Capture the cell that displays the provided text and extract its (X, Y) central coordinate. 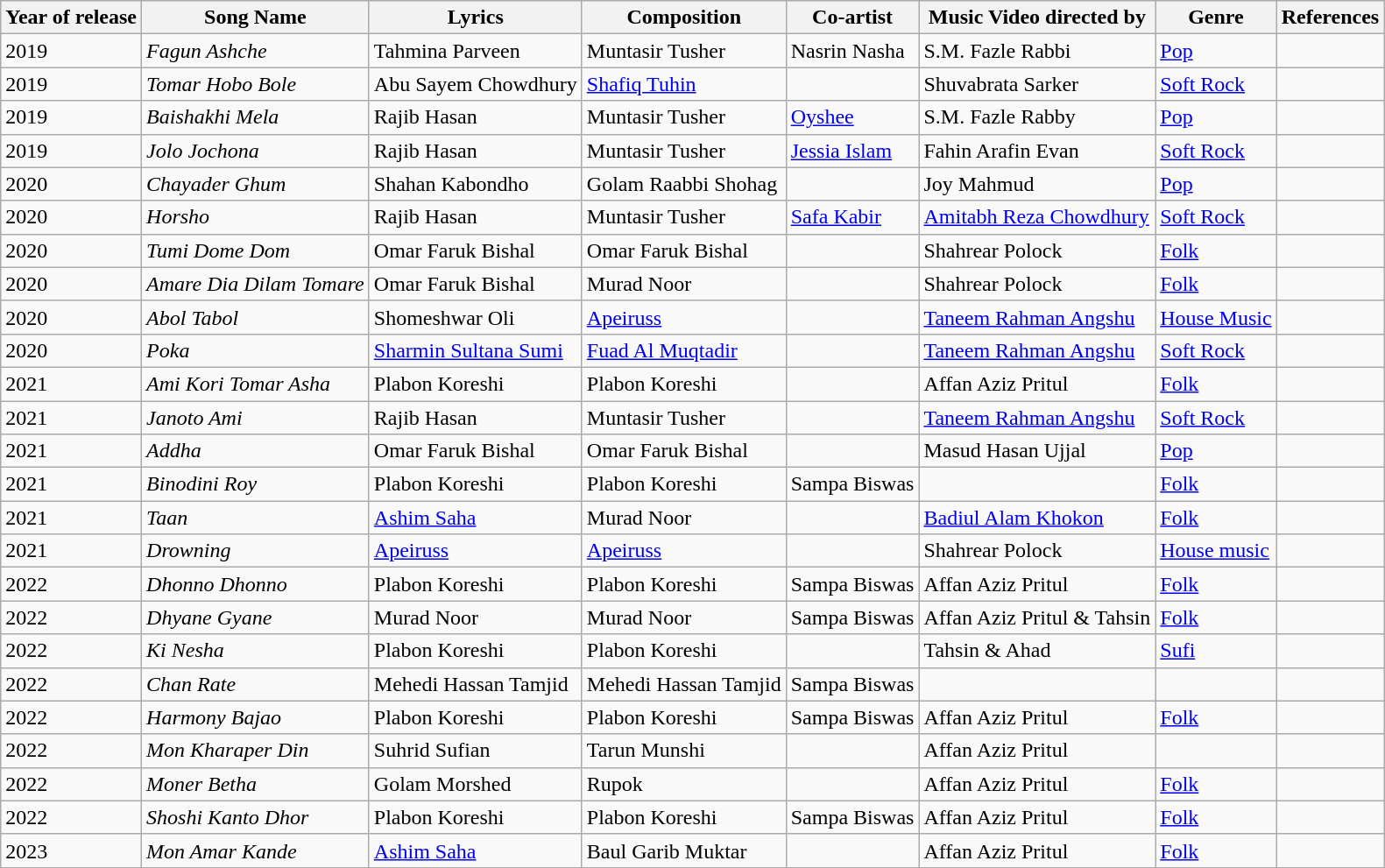
Abol Tabol (256, 317)
Sufi (1216, 651)
Music Video directed by (1037, 18)
Oyshee (852, 117)
Harmony Bajao (256, 717)
Sharmin Sultana Sumi (475, 350)
Binodini Roy (256, 484)
Tahmina Parveen (475, 51)
Lyrics (475, 18)
Nasrin Nasha (852, 51)
Dhyane Gyane (256, 617)
Joy Mahmud (1037, 184)
Chayader Ghum (256, 184)
Tarun Munshi (683, 751)
Tomar Hobo Bole (256, 84)
Affan Aziz Pritul & Tahsin (1037, 617)
S.M. Fazle Rabbi (1037, 51)
Abu Sayem Chowdhury (475, 84)
Baul Garib Muktar (683, 850)
Ami Kori Tomar Asha (256, 384)
Tahsin & Ahad (1037, 651)
Genre (1216, 18)
Tumi Dome Dom (256, 251)
Dhonno Dhonno (256, 584)
Safa Kabir (852, 217)
Amare Dia Dilam Tomare (256, 284)
2023 (72, 850)
Janoto Ami (256, 418)
Shafiq Tuhin (683, 84)
S.M. Fazle Rabby (1037, 117)
Jessia Islam (852, 151)
Chan Rate (256, 684)
Moner Betha (256, 784)
Shomeshwar Oli (475, 317)
Fahin Arafin Evan (1037, 151)
Amitabh Reza Chowdhury (1037, 217)
House Music (1216, 317)
Badiul Alam Khokon (1037, 518)
Golam Raabbi Shohag (683, 184)
Shuvabrata Sarker (1037, 84)
Poka (256, 350)
Jolo Jochona (256, 151)
Suhrid Sufian (475, 751)
Taan (256, 518)
Shahan Kabondho (475, 184)
Golam Morshed (475, 784)
Drowning (256, 551)
Rupok (683, 784)
Baishakhi Mela (256, 117)
Mon Kharaper Din (256, 751)
Masud Hasan Ujjal (1037, 451)
Song Name (256, 18)
Mon Amar Kande (256, 850)
Ki Nesha (256, 651)
Composition (683, 18)
Addha (256, 451)
Fuad Al Muqtadir (683, 350)
Shoshi Kanto Dhor (256, 817)
House music (1216, 551)
Horsho (256, 217)
Co-artist (852, 18)
References (1330, 18)
Year of release (72, 18)
Fagun Ashche (256, 51)
